Search for the cell housing the specified text and yield its [X, Y] center coordinate. 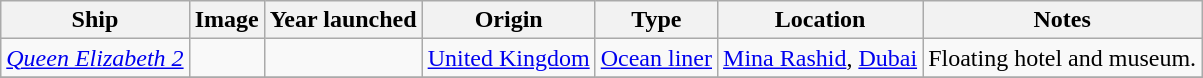
Queen Elizabeth 2 [95, 58]
Mina Rashid, Dubai [820, 58]
Ship [95, 20]
United Kingdom [508, 58]
Type [656, 20]
Origin [508, 20]
Notes [1062, 20]
Ocean liner [656, 58]
Floating hotel and museum. [1062, 58]
Year launched [343, 20]
Location [820, 20]
Image [226, 20]
